Find where the given text appears and provide that cell's center as (x, y) coordinate. 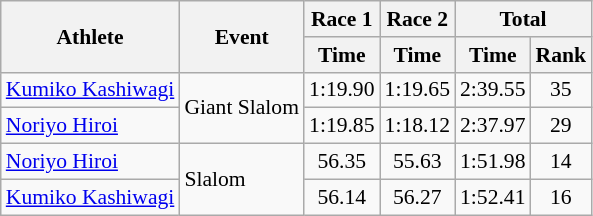
55.63 (418, 162)
Event (242, 36)
Race 2 (418, 19)
Race 1 (342, 19)
56.27 (418, 197)
29 (562, 126)
2:39.55 (492, 90)
14 (562, 162)
56.35 (342, 162)
Slalom (242, 180)
1:19.90 (342, 90)
Giant Slalom (242, 108)
1:19.65 (418, 90)
1:52.41 (492, 197)
16 (562, 197)
Rank (562, 55)
2:37.97 (492, 126)
Athlete (90, 36)
1:18.12 (418, 126)
35 (562, 90)
1:51.98 (492, 162)
1:19.85 (342, 126)
56.14 (342, 197)
Total (523, 19)
